Return (x, y) of the center of cell containing provided text 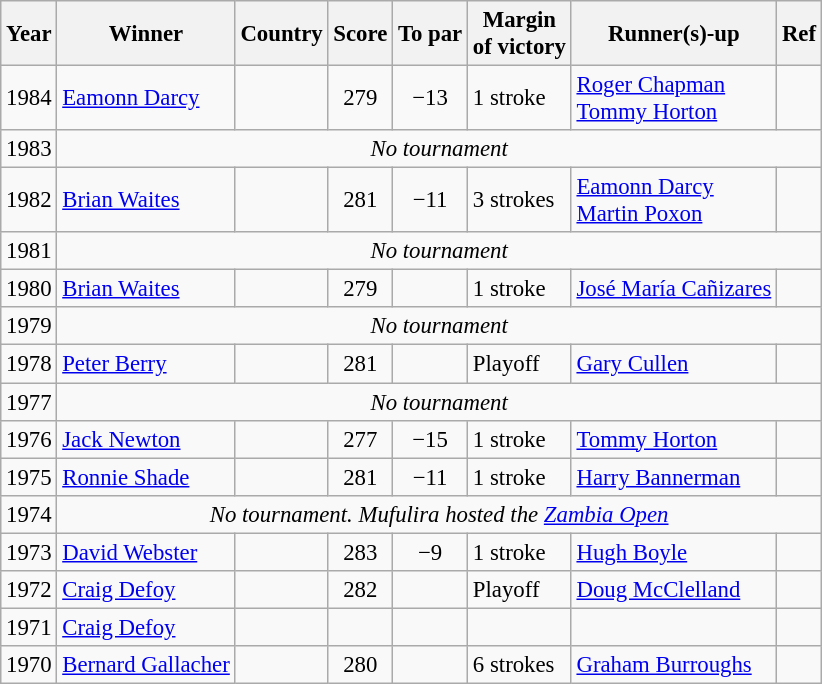
Hugh Boyle (674, 552)
1972 (29, 590)
282 (360, 590)
1973 (29, 552)
Score (360, 34)
Ref (800, 34)
Harry Bannerman (674, 477)
Graham Burroughs (674, 665)
−9 (430, 552)
6 strokes (520, 665)
1984 (29, 98)
1979 (29, 327)
1977 (29, 402)
1975 (29, 477)
Ronnie Shade (146, 477)
1981 (29, 251)
Runner(s)-up (674, 34)
−13 (430, 98)
Gary Cullen (674, 364)
Roger Chapman Tommy Horton (674, 98)
1970 (29, 665)
Peter Berry (146, 364)
1982 (29, 200)
Jack Newton (146, 439)
José María Cañizares (674, 289)
1971 (29, 627)
277 (360, 439)
Tommy Horton (674, 439)
283 (360, 552)
1980 (29, 289)
Doug McClelland (674, 590)
No tournament. Mufulira hosted the Zambia Open (439, 514)
Marginof victory (520, 34)
Eamonn Darcy Martin Poxon (674, 200)
Winner (146, 34)
3 strokes (520, 200)
Bernard Gallacher (146, 665)
Country (282, 34)
1978 (29, 364)
Year (29, 34)
1983 (29, 149)
−15 (430, 439)
Eamonn Darcy (146, 98)
David Webster (146, 552)
1974 (29, 514)
1976 (29, 439)
To par (430, 34)
280 (360, 665)
